Capture the cell that displays the provided text and extract its (X, Y) central coordinate. 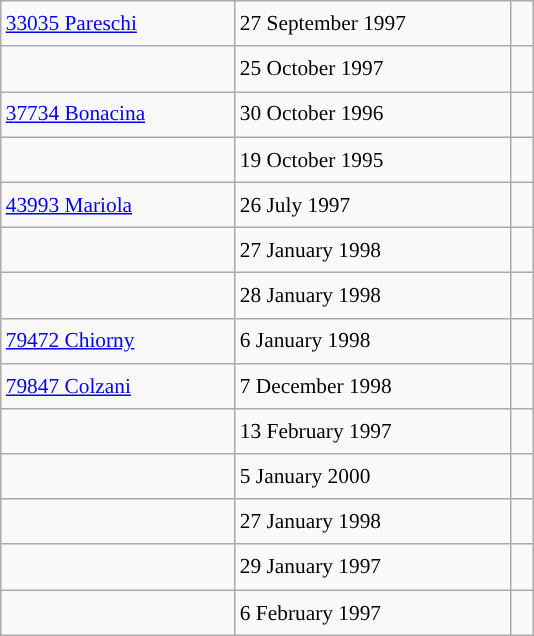
27 September 1997 (373, 24)
7 December 1998 (373, 386)
25 October 1997 (373, 68)
19 October 1995 (373, 160)
29 January 1997 (373, 566)
37734 Bonacina (118, 114)
79472 Chiorny (118, 340)
26 July 1997 (373, 204)
6 January 1998 (373, 340)
28 January 1998 (373, 296)
5 January 2000 (373, 476)
13 February 1997 (373, 432)
6 February 1997 (373, 612)
79847 Colzani (118, 386)
30 October 1996 (373, 114)
43993 Mariola (118, 204)
33035 Pareschi (118, 24)
